Pinpoint the cell where the given text exists, returning its (X, Y) midpoint coordinate. 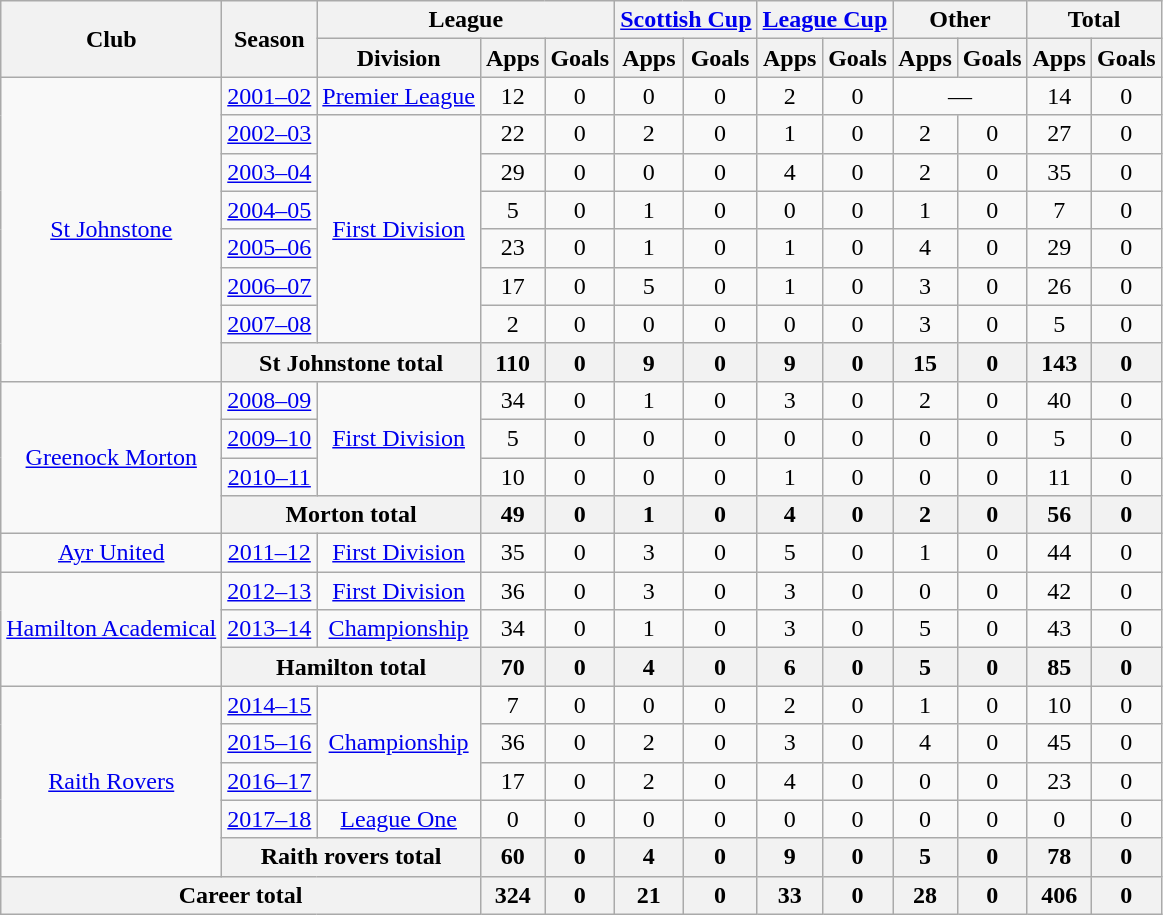
2008–09 (270, 400)
2009–10 (270, 438)
143 (1059, 362)
Season (270, 39)
Premier League (399, 96)
70 (512, 667)
11 (1059, 477)
324 (512, 895)
44 (1059, 553)
45 (1059, 743)
Hamilton total (352, 667)
12 (512, 96)
49 (512, 515)
78 (1059, 857)
League Cup (825, 20)
Club (112, 39)
2012–13 (270, 591)
Other (960, 20)
14 (1059, 96)
2013–14 (270, 629)
2005–06 (270, 248)
60 (512, 857)
2004–05 (270, 210)
2011–12 (270, 553)
Ayr United (112, 553)
Raith rovers total (352, 857)
26 (1059, 286)
2002–03 (270, 134)
56 (1059, 515)
27 (1059, 134)
2017–18 (270, 819)
Raith Rovers (112, 781)
110 (512, 362)
St Johnstone total (352, 362)
40 (1059, 400)
Hamilton Academical (112, 629)
406 (1059, 895)
85 (1059, 667)
2001–02 (270, 96)
21 (649, 895)
Division (399, 58)
28 (925, 895)
2016–17 (270, 781)
Total (1094, 20)
— (960, 96)
Scottish Cup (686, 20)
Greenock Morton (112, 457)
Career total (241, 895)
2010–11 (270, 477)
22 (512, 134)
43 (1059, 629)
League One (399, 819)
St Johnstone (112, 229)
League (466, 20)
42 (1059, 591)
Morton total (352, 515)
2007–08 (270, 324)
6 (790, 667)
2006–07 (270, 286)
33 (790, 895)
2014–15 (270, 705)
2015–16 (270, 743)
15 (925, 362)
2003–04 (270, 172)
